From the cell containing the given text, extract its center point as (X, Y) coordinate. 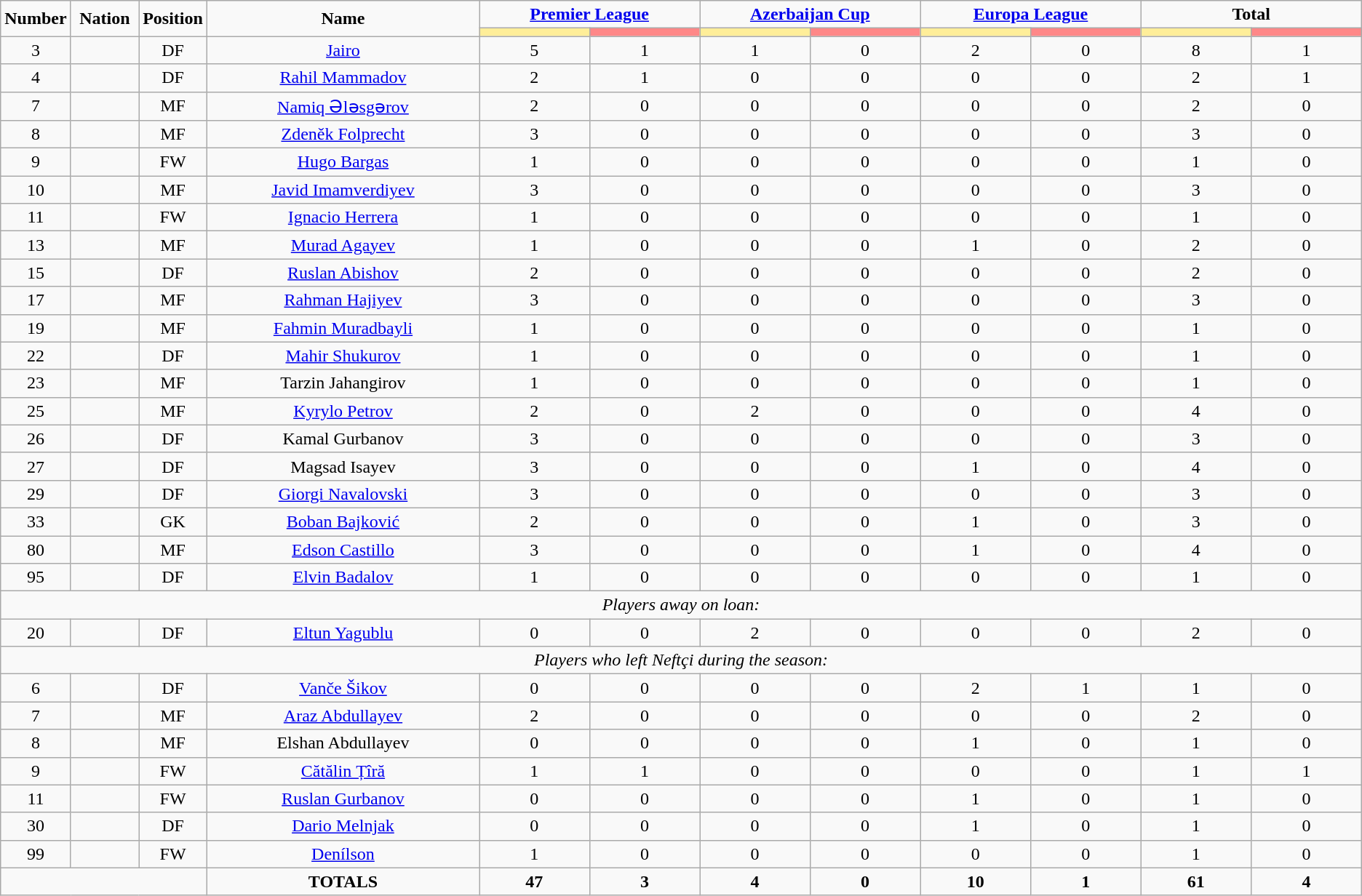
17 (36, 300)
19 (36, 328)
Name (343, 19)
Boban Bajković (343, 521)
Fahmin Muradbayli (343, 328)
Vanče Šikov (343, 688)
Murad Agayev (343, 245)
Javid Imamverdiyev (343, 190)
GK (173, 521)
Eltun Yagublu (343, 633)
Cătălin Țîră (343, 771)
Jairo (343, 50)
15 (36, 273)
Ruslan Abishov (343, 273)
23 (36, 383)
Ignacio Herrera (343, 217)
Kyrylo Petrov (343, 411)
27 (36, 466)
Rahman Hajiyev (343, 300)
47 (534, 881)
Europa League (1030, 15)
Azerbaijan Cup (811, 15)
33 (36, 521)
Players away on loan: (681, 605)
5 (534, 50)
Nation (105, 19)
Dario Melnjak (343, 826)
80 (36, 549)
Number (36, 19)
Elvin Badalov (343, 577)
Zdeněk Folprecht (343, 135)
Position (173, 19)
Kamal Gurbanov (343, 439)
26 (36, 439)
29 (36, 494)
95 (36, 577)
Premier League (589, 15)
22 (36, 356)
Denílson (343, 854)
Elshan Abdullayev (343, 743)
Araz Abdullayev (343, 716)
TOTALS (343, 881)
Ruslan Gurbanov (343, 799)
30 (36, 826)
Tarzin Jahangirov (343, 383)
Mahir Shukurov (343, 356)
20 (36, 633)
Giorgi Navalovski (343, 494)
Magsad Isayev (343, 466)
Players who left Neftçi during the season: (681, 660)
Edson Castillo (343, 549)
61 (1196, 881)
Namiq Ələsgərov (343, 106)
25 (36, 411)
Total (1251, 15)
Hugo Bargas (343, 162)
6 (36, 688)
Rahil Mammadov (343, 78)
13 (36, 245)
99 (36, 854)
